Return (X, Y) of the center of cell containing provided text 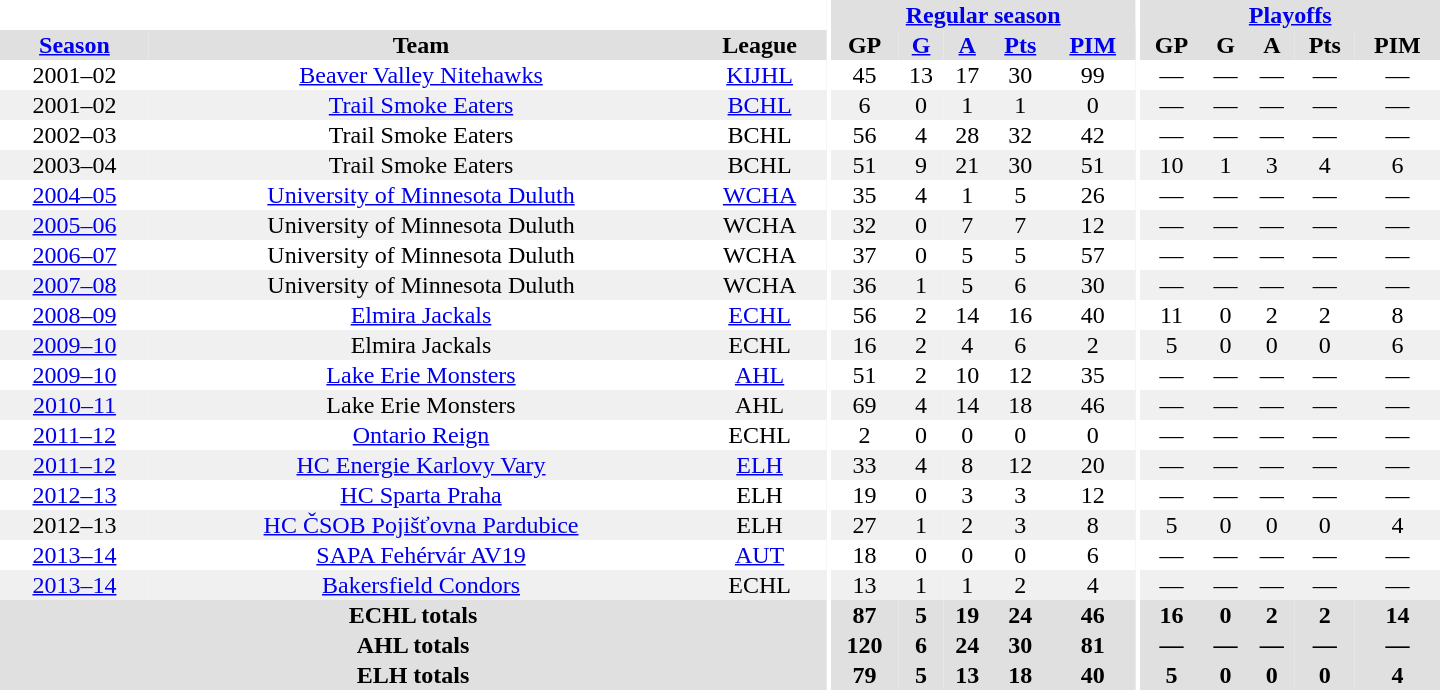
20 (1092, 465)
2006–07 (74, 255)
SAPA Fehérvár AV19 (421, 555)
9 (921, 165)
120 (864, 645)
33 (864, 465)
Ontario Reign (421, 435)
36 (864, 285)
Season (74, 45)
11 (1171, 315)
26 (1092, 195)
21 (967, 165)
ECHL totals (413, 615)
45 (864, 75)
17 (967, 75)
2002–03 (74, 135)
81 (1092, 645)
42 (1092, 135)
Bakersfield Condors (421, 585)
Beaver Valley Nitehawks (421, 75)
27 (864, 525)
37 (864, 255)
2008–09 (74, 315)
69 (864, 405)
HC Sparta Praha (421, 495)
AHL totals (413, 645)
79 (864, 675)
League (760, 45)
87 (864, 615)
2003–04 (74, 165)
2004–05 (74, 195)
Regular season (983, 15)
2010–11 (74, 405)
HC Energie Karlovy Vary (421, 465)
HC ČSOB Pojišťovna Pardubice (421, 525)
28 (967, 135)
AUT (760, 555)
2005–06 (74, 225)
KIJHL (760, 75)
57 (1092, 255)
Playoffs (1290, 15)
ELH totals (413, 675)
Team (421, 45)
2007–08 (74, 285)
99 (1092, 75)
